Pinpoint the cell where the given text exists, returning its [X, Y] midpoint coordinate. 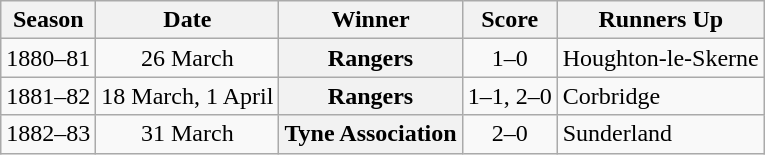
1–1, 2–0 [510, 96]
26 March [188, 58]
Date [188, 20]
18 March, 1 April [188, 96]
Winner [370, 20]
2–0 [510, 134]
Runners Up [660, 20]
Tyne Association [370, 134]
Score [510, 20]
1882–83 [48, 134]
1880–81 [48, 58]
1881–82 [48, 96]
Sunderland [660, 134]
Houghton-le-Skerne [660, 58]
Corbridge [660, 96]
1–0 [510, 58]
Season [48, 20]
31 March [188, 134]
